Determine the [X, Y] coordinate at the center of the cell enclosing the given text.  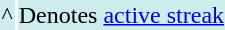
Denotes active streak [121, 15]
^ [7, 15]
